Identify which cell holds the provided text, then report its [X, Y] central coordinate. 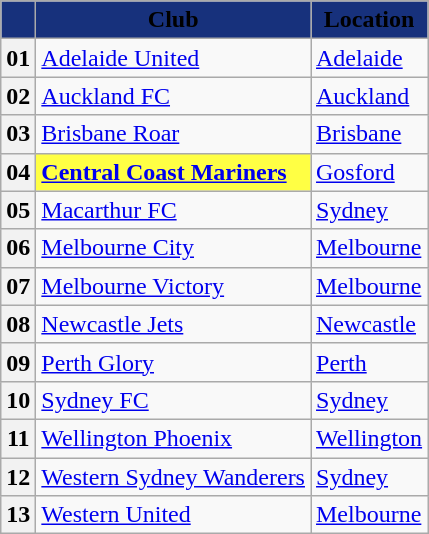
Gosford [368, 172]
02 [18, 96]
06 [18, 248]
Brisbane Roar [174, 134]
Sydney FC [174, 400]
03 [18, 134]
08 [18, 324]
Melbourne Victory [174, 286]
11 [18, 438]
Brisbane [368, 134]
Wellington Phoenix [174, 438]
01 [18, 58]
Perth [368, 362]
Auckland FC [174, 96]
Macarthur FC [174, 210]
Perth Glory [174, 362]
Western Sydney Wanderers [174, 477]
Central Coast Mariners [174, 172]
Wellington [368, 438]
13 [18, 515]
Newcastle Jets [174, 324]
12 [18, 477]
Adelaide United [174, 58]
Location [368, 20]
09 [18, 362]
10 [18, 400]
Western United [174, 515]
07 [18, 286]
04 [18, 172]
Newcastle [368, 324]
Adelaide [368, 58]
Auckland [368, 96]
Melbourne City [174, 248]
Club [174, 20]
05 [18, 210]
